Return the (x, y) coordinate for the center point of the cell that contains the specified text.  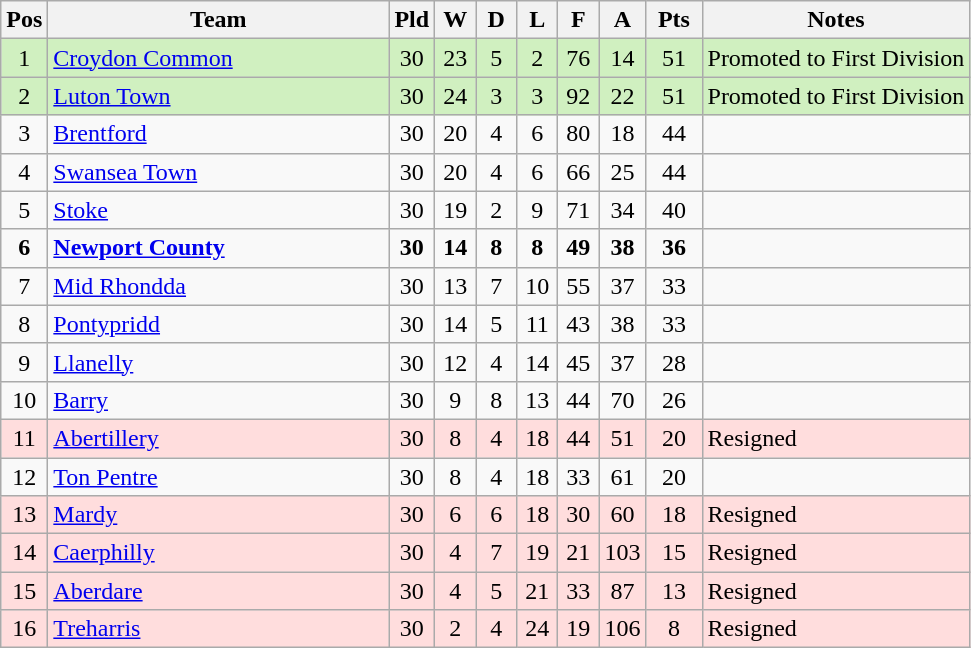
Mid Rhondda (218, 286)
103 (622, 553)
L (538, 20)
Llanelly (218, 362)
34 (622, 210)
Pld (412, 20)
Treharris (218, 629)
Stoke (218, 210)
61 (622, 477)
Barry (218, 400)
16 (24, 629)
A (622, 20)
Pontypridd (218, 324)
1 (24, 58)
40 (674, 210)
F (578, 20)
106 (622, 629)
Team (218, 20)
Brentford (218, 134)
D (496, 20)
87 (622, 591)
43 (578, 324)
Aberdare (218, 591)
Abertillery (218, 438)
Pos (24, 20)
Caerphilly (218, 553)
23 (456, 58)
49 (578, 248)
45 (578, 362)
Swansea Town (218, 172)
26 (674, 400)
Notes (836, 20)
80 (578, 134)
71 (578, 210)
36 (674, 248)
92 (578, 96)
66 (578, 172)
Luton Town (218, 96)
28 (674, 362)
Croydon Common (218, 58)
25 (622, 172)
W (456, 20)
Mardy (218, 515)
60 (622, 515)
Newport County (218, 248)
22 (622, 96)
Pts (674, 20)
70 (622, 400)
55 (578, 286)
Ton Pentre (218, 477)
76 (578, 58)
